Scan for the cell matching the given text and deliver its (x, y) coordinate at center. 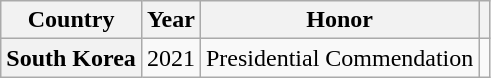
South Korea (72, 58)
Year (170, 20)
Honor (339, 20)
2021 (170, 58)
Presidential Commendation (339, 58)
Country (72, 20)
